Search for the cell housing the specified text and yield its [x, y] center coordinate. 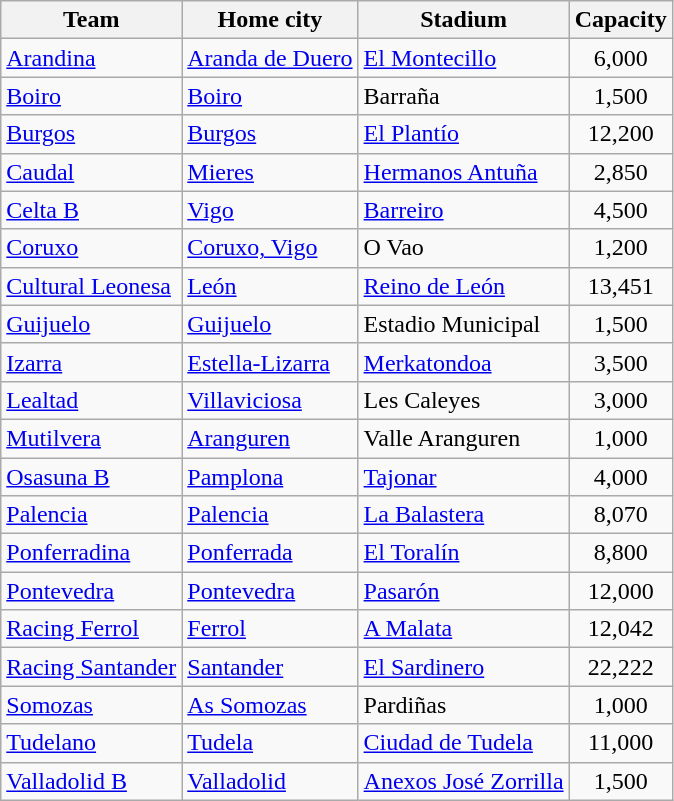
1,200 [620, 248]
A Malata [464, 629]
Pardiñas [464, 705]
Coruxo [92, 248]
Hermanos Antuña [464, 172]
Pamplona [270, 477]
6,000 [620, 58]
Mieres [270, 172]
Merkatondoa [464, 362]
Ponferradina [92, 553]
Santander [270, 667]
Estella-Lizarra [270, 362]
8,800 [620, 553]
Valle Aranguren [464, 438]
Team [92, 20]
Pasarón [464, 591]
El Sardinero [464, 667]
Lealtad [92, 400]
Ponferrada [270, 553]
Aranguren [270, 438]
Tudela [270, 743]
Aranda de Duero [270, 58]
Racing Santander [92, 667]
Barraña [464, 96]
Capacity [620, 20]
El Plantío [464, 134]
León [270, 286]
El Toralín [464, 553]
Ciudad de Tudela [464, 743]
Valladolid [270, 781]
12,200 [620, 134]
22,222 [620, 667]
La Balastera [464, 515]
3,500 [620, 362]
11,000 [620, 743]
13,451 [620, 286]
2,850 [620, 172]
Stadium [464, 20]
Mutilvera [92, 438]
4,500 [620, 210]
Reino de León [464, 286]
Celta B [92, 210]
Izarra [92, 362]
El Montecillo [464, 58]
Estadio Municipal [464, 324]
Barreiro [464, 210]
Valladolid B [92, 781]
Vigo [270, 210]
Tajonar [464, 477]
Home city [270, 20]
Les Caleyes [464, 400]
3,000 [620, 400]
8,070 [620, 515]
Tudelano [92, 743]
Villaviciosa [270, 400]
As Somozas [270, 705]
Coruxo, Vigo [270, 248]
12,042 [620, 629]
4,000 [620, 477]
Arandina [92, 58]
Ferrol [270, 629]
Anexos José Zorrilla [464, 781]
Caudal [92, 172]
Somozas [92, 705]
Racing Ferrol [92, 629]
Osasuna B [92, 477]
O Vao [464, 248]
12,000 [620, 591]
Cultural Leonesa [92, 286]
